From the cell containing the given text, extract its center point as [X, Y] coordinate. 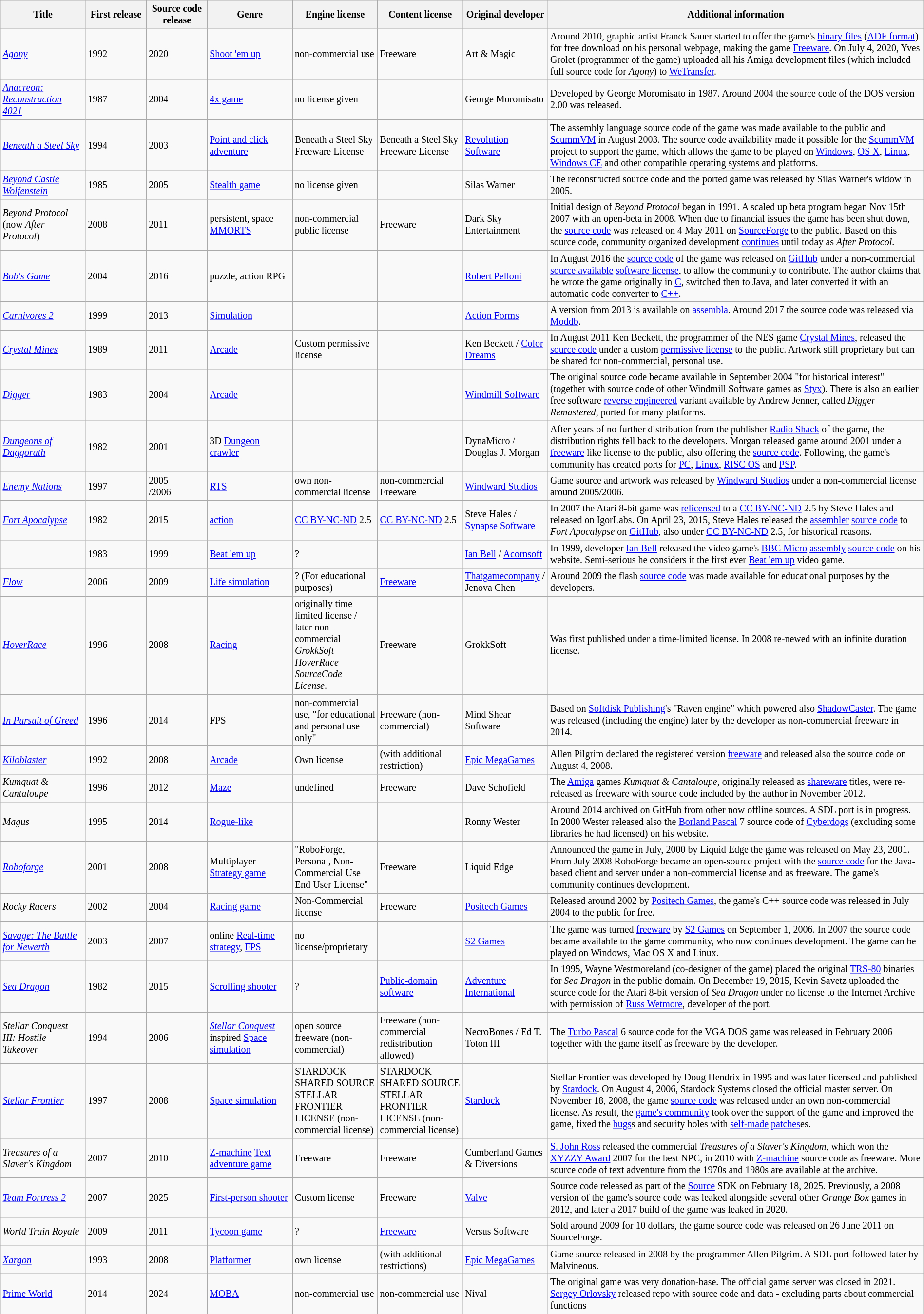
GrokkSoft [506, 646]
Carnivores 2 [43, 316]
no license/proprietary [335, 941]
2010 [176, 1158]
Engine license [335, 15]
non-commercial public license [335, 224]
Freeware (non-commercial redistribution allowed) [420, 1038]
The Turbo Pascal 6 source code for the VGA DOS game was released in February 2006 together with the game itself as freeware by the developer. [736, 1038]
The reconstructed source code and the ported game was released by Silas Warner's widow in 2005. [736, 185]
Silas Warner [506, 185]
Magus [43, 822]
Beneath a Steel Sky [43, 145]
George Moromisato [506, 99]
Title [43, 15]
Beyond Castle Wolfenstein [43, 185]
Custom permissive license [335, 350]
Additional information [736, 15]
non-commercial Freeware [420, 487]
"RoboForge, Personal, Non-Commercial Use End User License" [335, 867]
Bob's Game [43, 276]
Sold around 2009 for 10 dollars, the game source code was released on 26 June 2011 on SourceForge. [736, 1232]
Enemy Nations [43, 487]
Ian Bell / Acornsoft [506, 554]
Life simulation [250, 582]
Around 2009 the flash source code was made available for educational purposes by the developers. [736, 582]
2024 [176, 1294]
2020 [176, 55]
Rogue-like [250, 822]
Adventure International [506, 987]
? (For educational purposes) [335, 582]
online Real-time strategy, FPS [250, 941]
Content license [420, 15]
Prime World [43, 1294]
Nival [506, 1294]
Simulation [250, 316]
Roboforge [43, 867]
Robert Pelloni [506, 276]
Dungeons of Daggorath [43, 447]
Stellar Conquest inspired Space simulation [250, 1038]
1985 [116, 185]
Z-machine Text adventure game [250, 1158]
Original developer [506, 15]
Stardock [506, 1101]
Source code release [176, 15]
Crystal Mines [43, 350]
Sea Dragon [43, 987]
2025 [176, 1198]
Stealth game [250, 185]
Point and click adventure [250, 145]
DynaMicro / Douglas J. Morgan [506, 447]
non-commercial use, "for educational and personal use only" [335, 721]
Digger [43, 395]
3D Dungeon crawler [250, 447]
Space simulation [250, 1101]
Non-Commercial license [335, 907]
Versus Software [506, 1232]
Windmill Software [506, 395]
2013 [176, 316]
Xargon [43, 1260]
Beat 'em up [250, 554]
originally time limited license / later non-commercial GrokkSoft HoverRace SourceCode License. [335, 646]
2012 [176, 788]
NecroBones / Ed T. Toton III [506, 1038]
Art & Magic [506, 55]
MOBA [250, 1294]
Liquid Edge [506, 867]
1987 [116, 99]
RTS [250, 487]
Racing [250, 646]
undefined [335, 788]
Kiloblaster [43, 760]
Team Fortress 2 [43, 1198]
Anacreon: Reconstruction 4021 [43, 99]
Multiplayer Strategy game [250, 867]
Was first published under a time-limited license. In 2008 re-newed with an infinite duration license. [736, 646]
1995 [116, 822]
Cumberland Games & Diversions [506, 1158]
Shoot 'em up [250, 55]
S2 Games [506, 941]
Ronny Wester [506, 822]
Tycoon game [250, 1232]
Savage: The Battle for Newerth [43, 941]
HoverRace [43, 646]
4x game [250, 99]
Platformer [250, 1260]
Valve [506, 1198]
Ken Beckett / Color Dreams [506, 350]
Rocky Racers [43, 907]
1993 [116, 1260]
Allen Pilgrim declared the registered version freeware and released also the source code on August 4, 2008. [736, 760]
World Train Royale [43, 1232]
Racing game [250, 907]
Agony [43, 55]
Treasures of a Slaver's Kingdom [43, 1158]
2005/2006 [176, 487]
Released around 2002 by Positech Games, the game's C++ source code was released in July 2004 to the public for free. [736, 907]
action [250, 521]
Scrolling shooter [250, 987]
Dave Schofield [506, 788]
2016 [176, 276]
own non-commercial license [335, 487]
Dark Sky Entertainment [506, 224]
Positech Games [506, 907]
persistent, space MMORTS [250, 224]
Mind Shear Software [506, 721]
Flow [43, 582]
1989 [116, 350]
Fort Apocalypse [43, 521]
open source freeware (non-commercial) [335, 1038]
(with additional restriction) [420, 760]
Thatgamecompany / Jenova Chen [506, 582]
Custom license [335, 1198]
First-person shooter [250, 1198]
Public-domain software [420, 987]
Own license [335, 760]
Stellar Frontier [43, 1101]
Action Forms [506, 316]
puzzle, action RPG [250, 276]
In Pursuit of Greed [43, 721]
2002 [116, 907]
Game source and artwork was released by Windward Studios under a non-commercial license around 2005/2006. [736, 487]
Beyond Protocol (now After Protocol) [43, 224]
own license [335, 1260]
Stellar Conquest III: Hostile Takeover [43, 1038]
Kumquat & Cantaloupe [43, 788]
Revolution Software [506, 145]
Genre [250, 15]
FPS [250, 721]
Game source released in 2008 by the programmer Allen Pilgrim. A SDL port followed later by Malvineous. [736, 1260]
Steve Hales / Synapse Software [506, 521]
First release [116, 15]
Freeware (non-commercial) [420, 721]
2005 [176, 185]
Windward Studios [506, 487]
A version from 2013 is available on assembla. Around 2017 the source code was released via Moddb. [736, 316]
(with additional restrictions) [420, 1260]
Developed by George Moromisato in 1987. Around 2004 the source code of the DOS version 2.00 was released. [736, 99]
Maze [250, 788]
